Extract the [x, y] coordinate from the center of the cell holding the provided text.  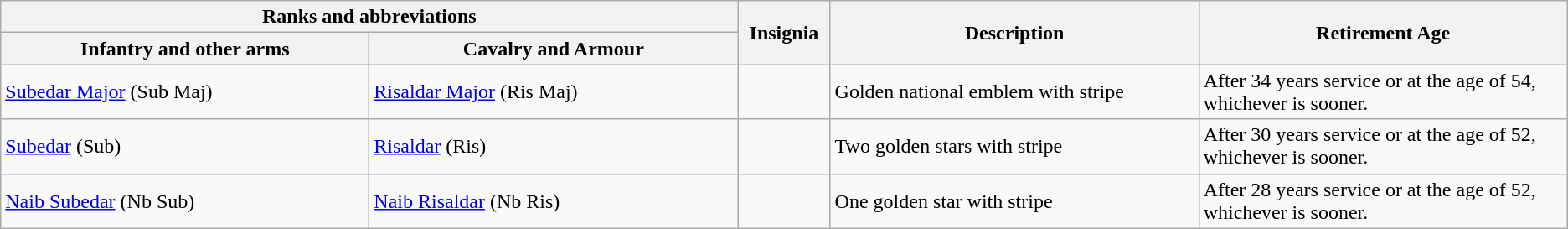
Two golden stars with stripe [1014, 146]
Cavalry and Armour [554, 49]
Description [1014, 33]
Ranks and abbreviations [369, 17]
Retirement Age [1383, 33]
One golden star with stripe [1014, 201]
After 30 years service or at the age of 52, whichever is sooner. [1383, 146]
After 28 years service or at the age of 52, whichever is sooner. [1383, 201]
Risaldar (Ris) [554, 146]
Insignia [784, 33]
Infantry and other arms [185, 49]
Subedar Major (Sub Maj) [185, 92]
After 34 years service or at the age of 54, whichever is sooner. [1383, 92]
Golden national emblem with stripe [1014, 92]
Naib Subedar (Nb Sub) [185, 201]
Risaldar Major (Ris Maj) [554, 92]
Subedar (Sub) [185, 146]
Naib Risaldar (Nb Ris) [554, 201]
